Detect which cell encompasses the target text, then output its [X, Y] center coordinate. 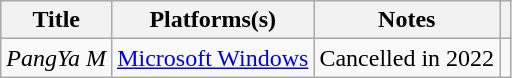
Title [56, 20]
Cancelled in 2022 [407, 58]
Notes [407, 20]
PangYa M [56, 58]
Microsoft Windows [213, 58]
Platforms(s) [213, 20]
